Provide the (X, Y) coordinate of the cell's center where the given text is located.  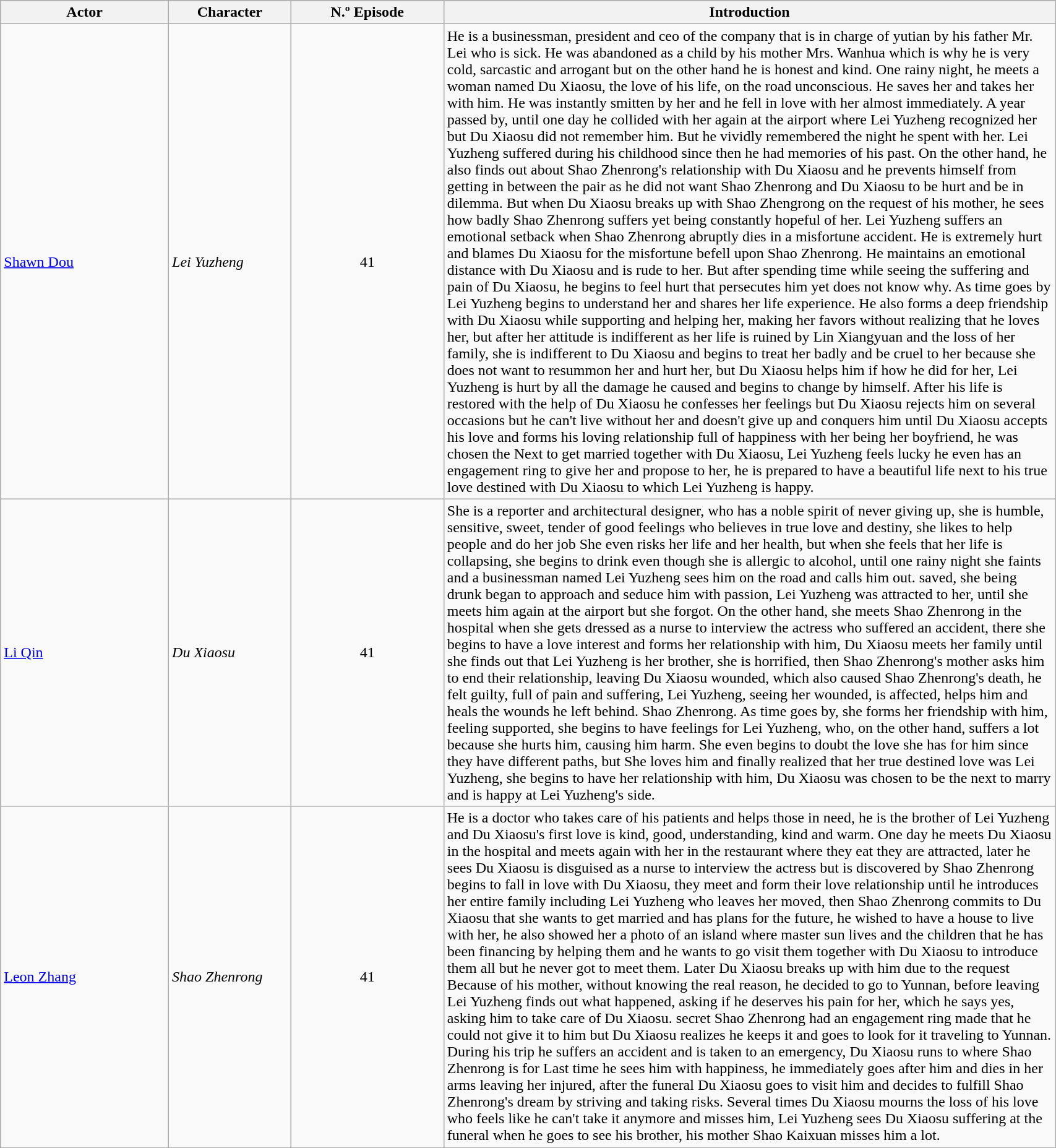
Du Xiaosu (230, 652)
Shawn Dou (85, 261)
Lei Yuzheng (230, 261)
Character (230, 12)
N.º Episode (367, 12)
Leon Zhang (85, 977)
Li Qin (85, 652)
Introduction (749, 12)
Shao Zhenrong (230, 977)
Actor (85, 12)
